Locate the cell with the specified text and output its (X, Y) center coordinate. 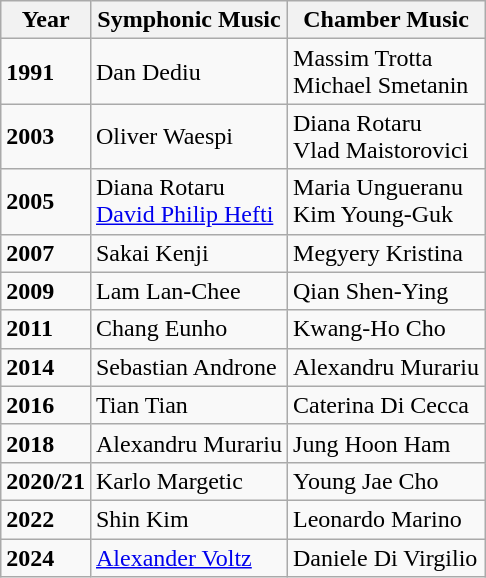
Kwang-Ho Cho (386, 329)
2003 (46, 136)
Daniele Di Virgilio (386, 557)
Maria Ungueranu Kim Young-Guk (386, 202)
Leonardo Marino (386, 519)
2009 (46, 291)
2011 (46, 329)
Lam Lan-Chee (188, 291)
Tian Tian (188, 405)
Oliver Waespi (188, 136)
1991 (46, 72)
Massim Trotta Michael Smetanin (386, 72)
Chang Eunho (188, 329)
Caterina Di Cecca (386, 405)
Shin Kim (188, 519)
Dan Dediu (188, 72)
Year (46, 20)
2020/21 (46, 481)
Diana Rotaru Vlad Maistorovici (386, 136)
Chamber Music (386, 20)
2005 (46, 202)
2016 (46, 405)
Alexander Voltz (188, 557)
Qian Shen-Ying (386, 291)
2018 (46, 443)
2022 (46, 519)
Diana Rotaru David Philip Hefti (188, 202)
Sebastian Androne (188, 367)
Megyery Kristina (386, 253)
2024 (46, 557)
Karlo Margetic (188, 481)
Jung Hoon Ham (386, 443)
Sakai Kenji (188, 253)
Young Jae Cho (386, 481)
2014 (46, 367)
Symphonic Music (188, 20)
2007 (46, 253)
